Return [X, Y] of the center of cell containing provided text 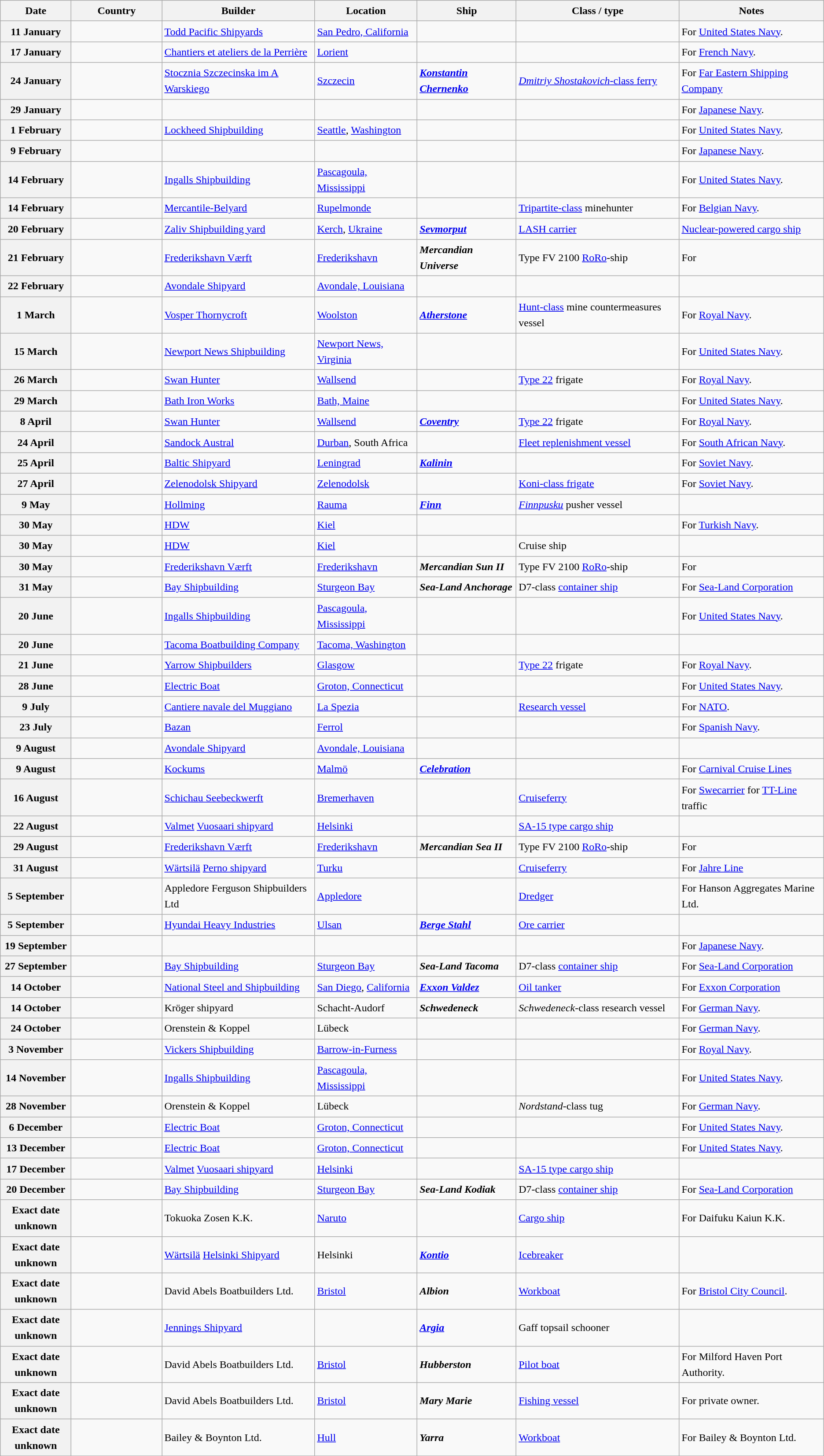
Kalinin [467, 463]
Sevmorput [467, 229]
For Turkish Navy. [751, 525]
Albion [467, 1291]
Hubberston [467, 1364]
Zelenodolsk Shipyard [239, 483]
Malmö [366, 769]
Coventry [467, 422]
Bazan [239, 727]
Sandock Austral [239, 442]
Yarrow Shipbuilders [239, 665]
Hollming [239, 505]
Pilot boat [598, 1364]
Zelenodolsk [366, 483]
Koni-class frigate [598, 483]
Atherstone [467, 315]
Leningrad [366, 463]
Country [117, 11]
Vickers Shipbuilding [239, 1050]
Class / type [598, 11]
Appledore [366, 896]
Celebration [467, 769]
Cantiere navale del Muggiano [239, 707]
For French Navy. [751, 52]
For Carnival Cruise Lines [751, 769]
20 December [36, 1190]
For Swecarrier for TT-Line traffic [751, 798]
14 November [36, 1078]
Rauma [366, 505]
29 January [36, 109]
For Belgian Navy. [751, 208]
Mercandian Sea II [467, 847]
For Spanish Navy. [751, 727]
Sea-Land Kodiak [467, 1190]
Wärtsilä Helsinki Shipyard [239, 1255]
28 June [36, 686]
Vosper Thornycroft [239, 315]
Argia [467, 1328]
28 November [36, 1107]
29 March [36, 401]
For Bailey & Boynton Ltd. [751, 1437]
Nuclear-powered cargo ship [751, 229]
For private owner. [751, 1401]
Date [36, 11]
Finn [467, 505]
Nordstand-class tug [598, 1107]
Mercandian Sun II [467, 566]
Kerch, Ukraine [366, 229]
Lorient [366, 52]
8 April [36, 422]
For Milford Haven Port Authority. [751, 1364]
17 January [36, 52]
Finnpusku pusher vessel [598, 505]
Turku [366, 867]
21 June [36, 665]
Ulsan [366, 925]
Seattle, Washington [366, 130]
Jennings Shipyard [239, 1328]
Stocznia Szczecinska im A Warskiego [239, 81]
24 October [36, 1028]
Newport News Shipbuilding [239, 351]
Tacoma Boatbuilding Company [239, 645]
Hull [366, 1437]
24 April [36, 442]
For Hanson Aggregates Marine Ltd. [751, 896]
3 November [36, 1050]
Chantiers et ateliers de la Perrière [239, 52]
31 August [36, 867]
Kontio [467, 1255]
Wärtsilä Perno shipyard [239, 867]
Fishing vessel [598, 1401]
22 August [36, 826]
25 April [36, 463]
Fleet replenishment vessel [598, 442]
Todd Pacific Shipyards [239, 32]
1 March [36, 315]
Zaliv Shipbuilding yard [239, 229]
La Spezia [366, 707]
Location [366, 11]
Tacoma, Washington [366, 645]
Bath, Maine [366, 401]
Sea-Land Anchorage [467, 587]
31 May [36, 587]
Dredger [598, 896]
Naruto [366, 1218]
16 August [36, 798]
Szczecin [366, 81]
For Jahre Line [751, 867]
9 July [36, 707]
Exxon Valdez [467, 987]
Oil tanker [598, 987]
Lockheed Shipbuilding [239, 130]
Schwedeneck-class research vessel [598, 1007]
27 September [36, 966]
Konstantin Chernenko [467, 81]
Sea-Land Tacoma [467, 966]
Icebreaker [598, 1255]
Barrow-in-Furness [366, 1050]
19 September [36, 946]
For NATO. [751, 707]
Kockums [239, 769]
Schichau Seebeckwerft [239, 798]
Schacht-Audorf [366, 1007]
Berge Stahl [467, 925]
Ferrol [366, 727]
For Exxon Corporation [751, 987]
27 April [36, 483]
Dmitriy Shostakovich-class ferry [598, 81]
Ship [467, 11]
Woolston [366, 315]
Tripartite-class minehunter [598, 208]
Hyundai Heavy Industries [239, 925]
23 July [36, 727]
24 January [36, 81]
San Diego, California [366, 987]
Gaff topsail schooner [598, 1328]
For Bristol City Council. [751, 1291]
Cruise ship [598, 546]
9 May [36, 505]
9 February [36, 151]
National Steel and Shipbuilding [239, 987]
Schwedeneck [467, 1007]
6 December [36, 1127]
Tokuoka Zosen K.K. [239, 1218]
Hunt-class mine countermeasures vessel [598, 315]
29 August [36, 847]
Rupelmonde [366, 208]
Builder [239, 11]
For South African Navy. [751, 442]
San Pedro, California [366, 32]
Bremerhaven [366, 798]
Yarra [467, 1437]
Appledore Ferguson Shipbuilders Ltd [239, 896]
Mary Marie [467, 1401]
For Far Eastern Shipping Company [751, 81]
26 March [36, 380]
Durban, South Africa [366, 442]
Kröger shipyard [239, 1007]
Bath Iron Works [239, 401]
13 December [36, 1148]
21 February [36, 257]
Research vessel [598, 707]
Baltic Shipyard [239, 463]
For Daifuku Kaiun K.K. [751, 1218]
Ore carrier [598, 925]
Bailey & Boynton Ltd. [239, 1437]
Cargo ship [598, 1218]
15 March [36, 351]
Mercantile-Belyard [239, 208]
Glasgow [366, 665]
1 February [36, 130]
22 February [36, 286]
17 December [36, 1168]
Newport News, Virginia [366, 351]
LASH carrier [598, 229]
11 January [36, 32]
Notes [751, 11]
20 February [36, 229]
Mercandian Universe [467, 257]
